Pinpoint the cell where the given text exists, returning its (x, y) midpoint coordinate. 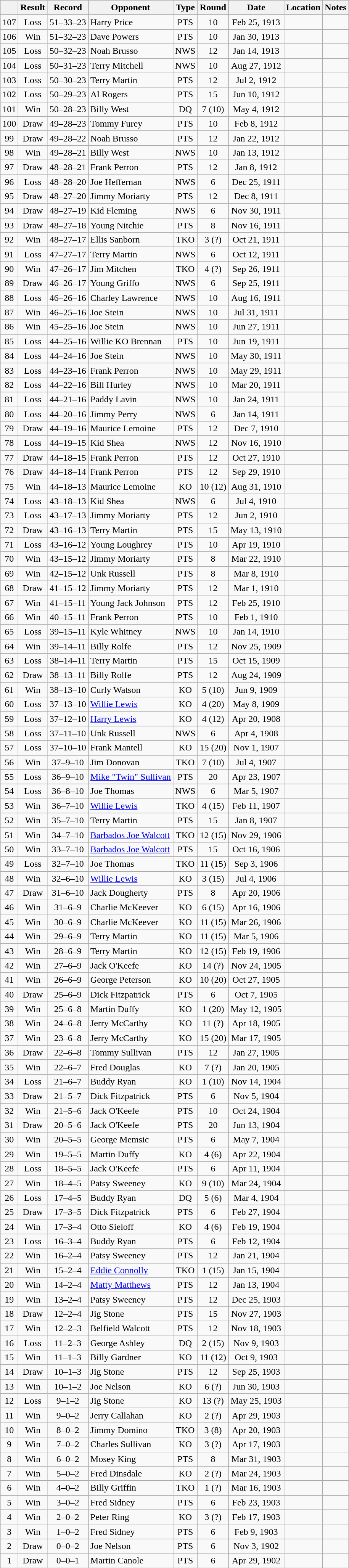
Apr 11, 1904 (256, 1169)
Apr 20, 1908 (256, 719)
4 (15) (213, 806)
Feb 17, 1903 (256, 1517)
Mar 26, 1906 (256, 922)
50–30–23 (68, 80)
49–28–23 (68, 124)
35 (9, 1067)
46 (9, 908)
37–9–10 (68, 762)
72 (9, 530)
79 (9, 429)
74 (9, 501)
11 (12) (213, 1358)
Aug 24, 1909 (256, 675)
2–0–2 (68, 1517)
25–6–8 (68, 1009)
26 (9, 1198)
Belfield Walcott (130, 1328)
Feb 8, 1912 (256, 124)
13 (9, 1386)
39–14–11 (68, 646)
Sep 25, 1911 (256, 283)
64 (9, 646)
75 (9, 487)
16–3–4 (68, 1241)
Oct 24, 1904 (256, 1111)
98 (9, 153)
Oct 9, 1903 (256, 1358)
49–28–22 (68, 138)
43–17–13 (68, 516)
Feb 1, 1910 (256, 617)
May 29, 1911 (256, 370)
42–15–12 (68, 574)
19–5–5 (68, 1154)
Jul 4, 1907 (256, 762)
58 (9, 733)
10 (12) (213, 487)
Jimmy Perry (130, 414)
Matty Matthews (130, 1285)
89 (9, 283)
36 (9, 1052)
Jack Dougherty (130, 893)
Opponent (130, 8)
31 (9, 1125)
61 (9, 690)
44–20–16 (68, 414)
Jan 8, 1912 (256, 167)
68 (9, 588)
5–0–2 (68, 1473)
102 (9, 95)
40 (9, 994)
Billy Gardner (130, 1358)
Mar 17, 1905 (256, 1038)
Nov 25, 1909 (256, 646)
9–1–2 (68, 1401)
88 (9, 298)
41 (9, 980)
3–0–2 (68, 1502)
Oct 27, 1905 (256, 980)
77 (9, 458)
95 (9, 196)
Jul 2, 1912 (256, 80)
43–16–12 (68, 545)
Joe Heffernan (130, 182)
Jun 9, 1909 (256, 690)
5 (6) (213, 1198)
Nov 3, 1902 (256, 1546)
Young Nitchie (130, 225)
Jan 14, 1913 (256, 51)
5 (9, 1502)
36–8–10 (68, 791)
Result (33, 8)
92 (9, 240)
54 (9, 791)
13 (?) (213, 1401)
22–6–7 (68, 1067)
Mar 24, 1904 (256, 1183)
Jun 30, 1903 (256, 1386)
49–28–21 (68, 153)
Jan 27, 1905 (256, 1052)
Apr 23, 1907 (256, 777)
90 (9, 269)
Location (303, 8)
Young Griffo (130, 283)
1 (20) (213, 1009)
31–6–10 (68, 893)
73 (9, 516)
23–6–8 (68, 1038)
Sep 29, 1910 (256, 472)
Record (68, 8)
26–6–9 (68, 980)
46–26–17 (68, 283)
Nov 16, 1911 (256, 225)
Sep 25, 1903 (256, 1372)
1 (10) (213, 1081)
37–13–10 (68, 704)
May 30, 1911 (256, 356)
Aug 27, 1912 (256, 66)
4 (?) (213, 269)
Feb 25, 1913 (256, 22)
86 (9, 327)
Notes (336, 8)
21–5–7 (68, 1096)
25 (9, 1212)
30 (9, 1140)
44–25–16 (68, 341)
Apr 18, 1905 (256, 1023)
Feb 12, 1904 (256, 1241)
71 (9, 545)
18 (9, 1314)
44–24–16 (68, 356)
17–4–5 (68, 1198)
27 (9, 1183)
Bill Hurley (130, 385)
37–11–10 (68, 733)
30–6–9 (68, 922)
53 (9, 806)
0–0–2 (68, 1546)
65 (9, 631)
Oct 21, 1911 (256, 240)
Jun 19, 1911 (256, 341)
2 (15) (213, 1343)
39 (9, 1009)
Young Loughrey (130, 545)
28 (9, 1169)
6–0–2 (68, 1459)
Mar 8, 1910 (256, 574)
4 (9, 1517)
51–32–23 (68, 37)
Feb 19, 1906 (256, 951)
39–15–11 (68, 631)
50–28–23 (68, 109)
Oct 15, 1909 (256, 661)
Mar 5, 1906 (256, 937)
82 (9, 385)
94 (9, 211)
Apr 17, 1903 (256, 1444)
48–28–20 (68, 182)
33 (9, 1096)
12–2–4 (68, 1314)
Nov 18, 1903 (256, 1328)
Feb 11, 1907 (256, 806)
10–1–3 (68, 1372)
27–6–9 (68, 966)
44–21–16 (68, 399)
4 (20) (213, 704)
Apr 16, 1906 (256, 908)
44–18–14 (68, 472)
Tommy Sullivan (130, 1052)
48–28–21 (68, 167)
10 (20) (213, 980)
14–2–4 (68, 1285)
Nov 27, 1903 (256, 1314)
47 (9, 893)
1–0–2 (68, 1531)
Jun 2, 1910 (256, 516)
76 (9, 472)
41–15–11 (68, 602)
Nov 5, 1904 (256, 1096)
21–5–6 (68, 1111)
50–32–23 (68, 51)
Oct 27, 1910 (256, 458)
17–3–4 (68, 1227)
93 (9, 225)
Apr 19, 1910 (256, 545)
Oct 16, 1906 (256, 849)
43–16–13 (68, 530)
1 (9, 1560)
Nov 9, 1903 (256, 1343)
20–5–5 (68, 1140)
Eddie Connolly (130, 1270)
Aug 31, 1910 (256, 487)
48–27–17 (68, 240)
44 (9, 937)
49 (9, 864)
Nov 24, 1905 (256, 966)
52 (9, 820)
32–7–10 (68, 864)
Kid Fleming (130, 211)
44–18–15 (68, 458)
46–25–16 (68, 312)
36–7–10 (68, 806)
87 (9, 312)
Peter Ring (130, 1517)
Charles Sullivan (130, 1444)
37 (9, 1038)
Jan 20, 1905 (256, 1067)
Mar 5, 1907 (256, 791)
Apr 20, 1906 (256, 893)
43–18–13 (68, 501)
Nov 30, 1911 (256, 211)
67 (9, 602)
Jun 27, 1911 (256, 327)
22 (9, 1256)
7 (?) (213, 1067)
Mar 20, 1911 (256, 385)
21 (9, 1270)
Feb 9, 1903 (256, 1531)
25–6–9 (68, 994)
Jul 31, 1911 (256, 312)
11 (?) (213, 1023)
Apr 4, 1908 (256, 733)
85 (9, 341)
Dec 8, 1911 (256, 196)
41–15–12 (68, 588)
Frank Mantell (130, 748)
4–0–2 (68, 1488)
Feb 25, 1910 (256, 602)
Jun 10, 1912 (256, 95)
Feb 27, 1904 (256, 1212)
60 (9, 704)
51–33–23 (68, 22)
May 13, 1910 (256, 530)
32 (9, 1111)
Ellis Sanborn (130, 240)
1 (?) (213, 1488)
43 (9, 951)
Mosey King (130, 1459)
34 (9, 1081)
Feb 23, 1903 (256, 1502)
Dec 25, 1903 (256, 1299)
66 (9, 617)
Nov 14, 1904 (256, 1081)
57 (9, 748)
Mike "Twin" Sullivan (130, 777)
May 4, 1912 (256, 109)
44–19–16 (68, 429)
7 (9, 1473)
Dec 7, 1910 (256, 429)
40–15–11 (68, 617)
18–5–5 (68, 1169)
May 7, 1904 (256, 1140)
Type (185, 8)
51 (9, 835)
50 (9, 849)
83 (9, 370)
Sep 26, 1911 (256, 269)
101 (9, 109)
May 12, 1905 (256, 1009)
24–6–8 (68, 1023)
34–7–10 (68, 835)
13–2–4 (68, 1299)
Dec 25, 1911 (256, 182)
5 (10) (213, 690)
Date (256, 8)
9 (9, 1444)
George Memsic (130, 1140)
28–6–9 (68, 951)
10–1–2 (68, 1386)
8–0–2 (68, 1430)
1 (15) (213, 1270)
Willie KO Brennan (130, 341)
Jan 13, 1904 (256, 1285)
45 (9, 922)
70 (9, 559)
15–2–4 (68, 1270)
78 (9, 443)
38–13–11 (68, 675)
Martin Canole (130, 1560)
Mar 4, 1904 (256, 1198)
12–2–3 (68, 1328)
29 (9, 1154)
Tommy Furey (130, 124)
Nov 1, 1907 (256, 748)
45–25–16 (68, 327)
Nov 29, 1906 (256, 835)
17–3–5 (68, 1212)
23 (9, 1241)
16 (9, 1343)
3 (8) (213, 1430)
44–23–16 (68, 370)
97 (9, 167)
Jerry Callahan (130, 1415)
Jan 14, 1911 (256, 414)
Mar 1, 1910 (256, 588)
106 (9, 37)
Jimmy Domino (130, 1430)
Young Jack Johnson (130, 602)
9–0–2 (68, 1415)
80 (9, 414)
59 (9, 719)
Jan 15, 1904 (256, 1270)
35–7–10 (68, 820)
16–2–4 (68, 1256)
9 (10) (213, 1183)
Curly Watson (130, 690)
103 (9, 80)
104 (9, 66)
Apr 20, 1903 (256, 1430)
47–26–17 (68, 269)
48 (9, 878)
Charley Lawrence (130, 298)
11 (9, 1415)
Terry Mitchell (130, 66)
32–6–10 (68, 878)
May 25, 1903 (256, 1401)
3 (9, 1531)
42 (9, 966)
Feb 19, 1904 (256, 1227)
48–27–18 (68, 225)
2 (9, 1546)
14 (?) (213, 966)
Jim Mitchen (130, 269)
Oct 7, 1905 (256, 994)
Mar 22, 1910 (256, 559)
22–6–8 (68, 1052)
44–19–15 (68, 443)
Jim Donovan (130, 762)
Fred Douglas (130, 1067)
Jan 30, 1913 (256, 37)
Jul 4, 1906 (256, 878)
Billy Griffin (130, 1488)
14 (9, 1372)
56 (9, 762)
17 (9, 1328)
55 (9, 777)
Apr 29, 1903 (256, 1415)
Jul 4, 1910 (256, 501)
Fred Dinsdale (130, 1473)
38–14–11 (68, 661)
Apr 22, 1904 (256, 1154)
Oct 12, 1911 (256, 254)
11–1–3 (68, 1358)
Jan 13, 1912 (256, 153)
George Peterson (130, 980)
81 (9, 399)
Paddy Lavin (130, 399)
33–7–10 (68, 849)
May 8, 1909 (256, 704)
84 (9, 356)
48–27–19 (68, 211)
Mar 16, 1903 (256, 1488)
Mar 24, 1903 (256, 1473)
Harry Price (130, 22)
Jan 21, 1904 (256, 1256)
Jan 24, 1911 (256, 399)
Jan 8, 1907 (256, 820)
96 (9, 182)
Apr 29, 1902 (256, 1560)
62 (9, 675)
99 (9, 138)
37–10–10 (68, 748)
11–2–3 (68, 1343)
47–27–17 (68, 254)
24 (9, 1227)
38 (9, 1023)
105 (9, 51)
Jan 22, 1912 (256, 138)
Otto Sieloff (130, 1227)
44–18–13 (68, 487)
20–5–6 (68, 1125)
6 (15) (213, 908)
29–6–9 (68, 937)
48–27–20 (68, 196)
Sep 3, 1906 (256, 864)
50–29–23 (68, 95)
43–15–12 (68, 559)
63 (9, 661)
36–9–10 (68, 777)
31–6–9 (68, 908)
Jun 13, 1904 (256, 1125)
46–26–16 (68, 298)
Mar 31, 1903 (256, 1459)
21–6–7 (68, 1081)
Round (213, 8)
37–12–10 (68, 719)
19 (9, 1299)
18–4–5 (68, 1183)
Harry Lewis (130, 719)
50–31–23 (68, 66)
4 (12) (213, 719)
69 (9, 574)
107 (9, 22)
38–13–10 (68, 690)
3 (15) (213, 878)
91 (9, 254)
Dave Powers (130, 37)
Nov 16, 1910 (256, 443)
6 (?) (213, 1386)
Al Rogers (130, 95)
100 (9, 124)
0–0–1 (68, 1560)
7–0–2 (68, 1444)
Jan 14, 1910 (256, 631)
Aug 16, 1911 (256, 298)
44–22–16 (68, 385)
Kyle Whitney (130, 631)
George Ashley (130, 1343)
